Extract the (x, y) coordinate from the center of the cell holding the provided text.  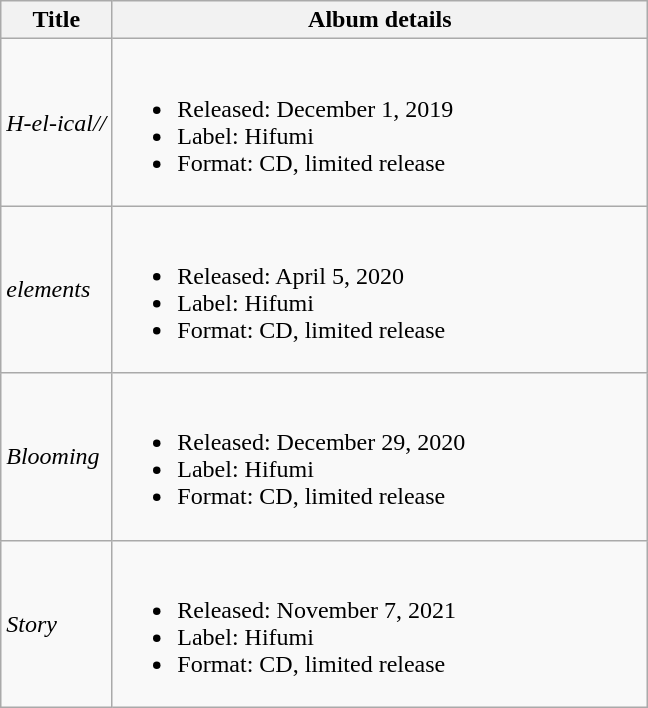
H-el-ical// (56, 122)
Released: April 5, 2020Label: HifumiFormat: CD, limited release (380, 290)
Album details (380, 20)
Released: December 1, 2019Label: HifumiFormat: CD, limited release (380, 122)
Title (56, 20)
Released: November 7, 2021Label: HifumiFormat: CD, limited release (380, 624)
Released: December 29, 2020Label: HifumiFormat: CD, limited release (380, 456)
elements (56, 290)
Blooming (56, 456)
Story (56, 624)
